From the cell containing the given text, extract its center point as [X, Y] coordinate. 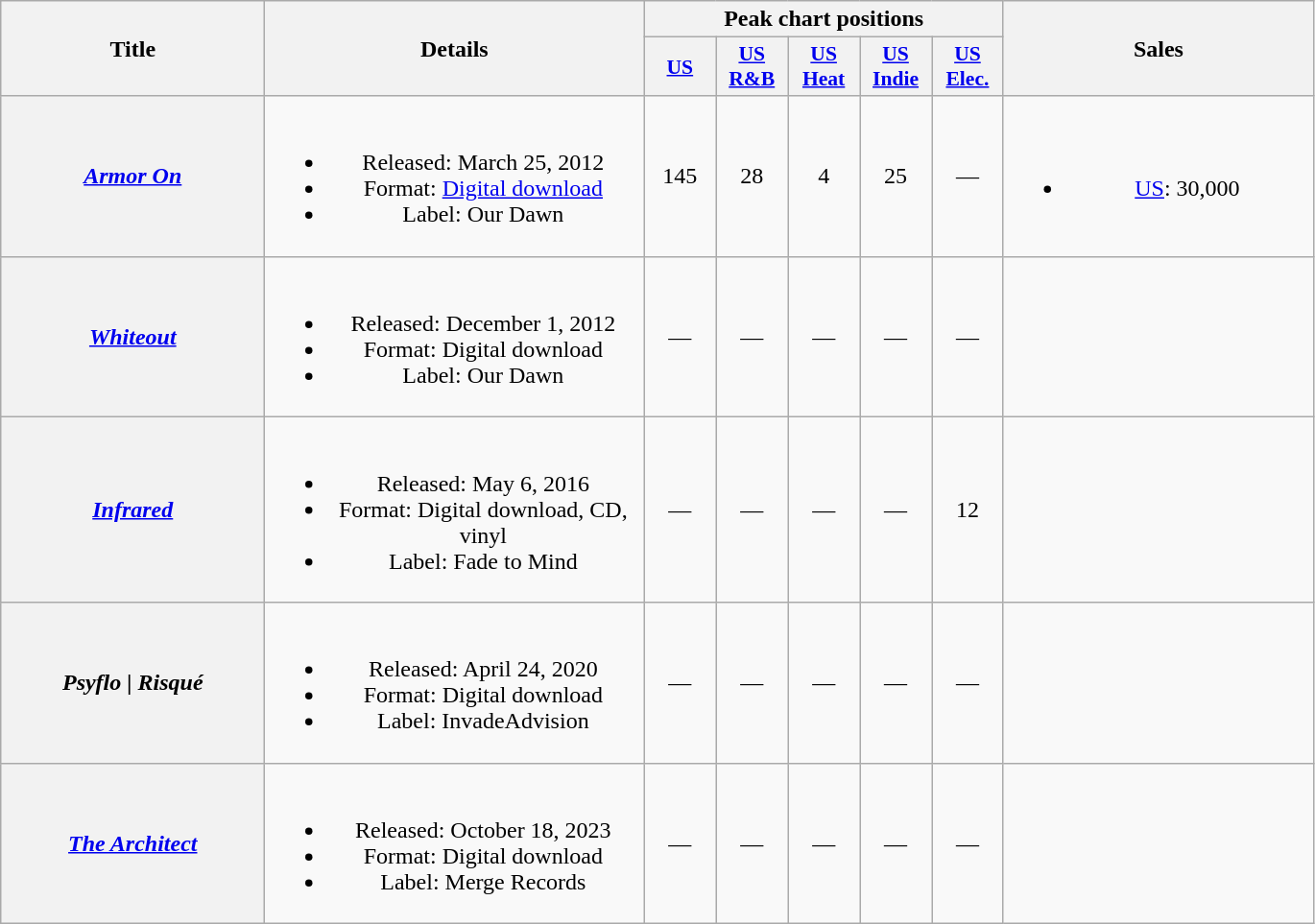
Sales [1158, 48]
Title [132, 48]
25 [897, 177]
Armor On [132, 177]
28 [753, 177]
Released: December 1, 2012Format: Digital downloadLabel: Our Dawn [455, 336]
USElec. [968, 67]
The Architect [132, 842]
Whiteout [132, 336]
Infrared [132, 509]
145 [680, 177]
Released: March 25, 2012Format: Digital downloadLabel: Our Dawn [455, 177]
4 [824, 177]
US [680, 67]
US: 30,000 [1158, 177]
Released: May 6, 2016Format: Digital download, CD, vinylLabel: Fade to Mind [455, 509]
Released: April 24, 2020Format: Digital downloadLabel: InvadeAdvision [455, 683]
USR&B [753, 67]
12 [968, 509]
USIndie [897, 67]
Released: October 18, 2023Format: Digital downloadLabel: Merge Records [455, 842]
Details [455, 48]
Psyflo | Risqué [132, 683]
Peak chart positions [824, 19]
USHeat [824, 67]
